Find where the given text appears and provide that cell's center as [X, Y] coordinate. 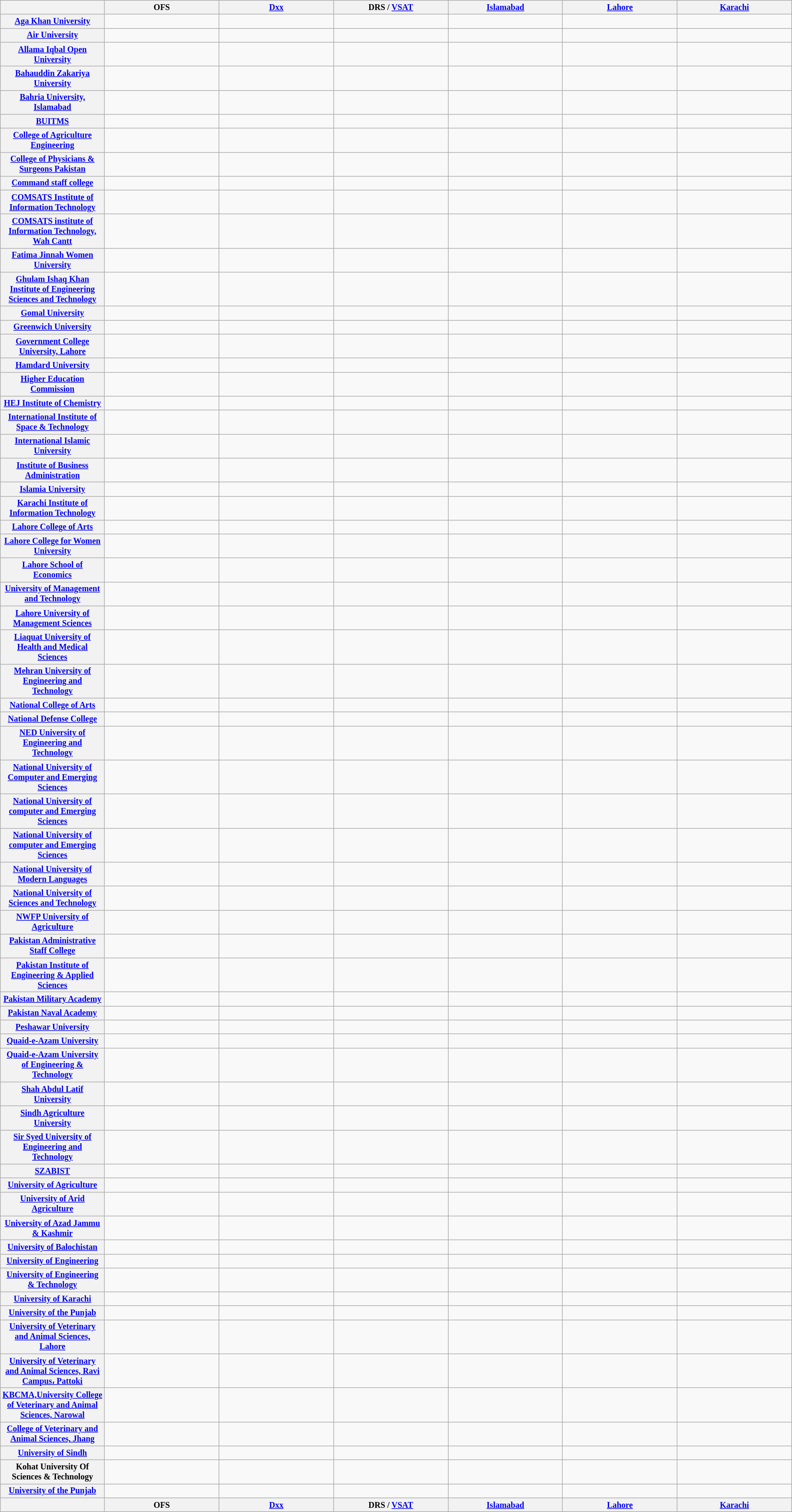
National University of Sciences and Technology [53, 898]
Shah Abdul Latif University [53, 1094]
University of Engineering & Technology [53, 1280]
HEJ Institute of Chemistry [53, 403]
Higher Education Commission [53, 384]
Bahria University, Islamabad [53, 102]
University of Engineering [53, 1261]
National University of Computer and Emerging Sciences [53, 777]
Institute of Business Administration [53, 470]
College of Agriculture Engineering [53, 140]
Command staff college [53, 183]
Pakistan Naval Academy [53, 1013]
Allama Iqbal Open University [53, 54]
COMSATS Institute of Information Technology [53, 202]
Greenwich University [53, 327]
COMSATS institute of Information Technology, Wah Cantt [53, 231]
University of Karachi [53, 1299]
Sir Syed University of Engineering and Technology [53, 1147]
Fatima Jinnah Women University [53, 261]
Islamia University [53, 489]
College of Physicians & Surgeons Pakistan [53, 165]
Kohat University Of Sciences & Technology [53, 1472]
University of Azad Jammu & Kashmir [53, 1228]
National University of Modern Languages [53, 874]
College of Veterinary and Animal Sciences, Jhang [53, 1434]
Gomal University [53, 313]
University of Sindh [53, 1453]
Lahore College for Women University [53, 546]
University of Management and Technology [53, 594]
Air University [53, 35]
Lahore College of Arts [53, 527]
Aga Khan University [53, 22]
International Institute of Space & Technology [53, 422]
National Defense College [53, 719]
Lahore School of Economics [53, 570]
International Islamic University [53, 446]
Hamdard University [53, 365]
Lahore University of Management Sciences [53, 618]
Bahauddin Zakariya University [53, 79]
University of Arid Agriculture [53, 1204]
Sindh Agriculture University [53, 1118]
University of Veterinary and Animal Sciences, Ravi Campus، Pattoki [53, 1371]
Pakistan Institute of Engineering & Applied Sciences [53, 975]
Ghulam Ishaq Khan Institute of Engineering Sciences and Technology [53, 289]
Government College University, Lahore [53, 347]
Peshawar University [53, 1027]
Karachi Institute of Information Technology [53, 508]
Quaid-e-Azam University [53, 1041]
University of Agriculture [53, 1185]
Mehran University of Engineering and Technology [53, 681]
University of Veterinary and Animal Sciences, Lahore [53, 1337]
KBCMA,University College of Veterinary and Animal Sciences, Narowal [53, 1405]
National College of Arts [53, 705]
NWFP University of Agriculture [53, 922]
SZABIST [53, 1171]
Liaquat University of Health and Medical Sciences [53, 647]
University of Balochistan [53, 1247]
Pakistan Military Academy [53, 999]
Pakistan Administrative Staff College [53, 946]
NED University of Engineering and Technology [53, 743]
Quaid-e-Azam University of Engineering & Technology [53, 1065]
BUITMS [53, 121]
